Return the [x, y] coordinate for the center point of the cell that contains the specified text.  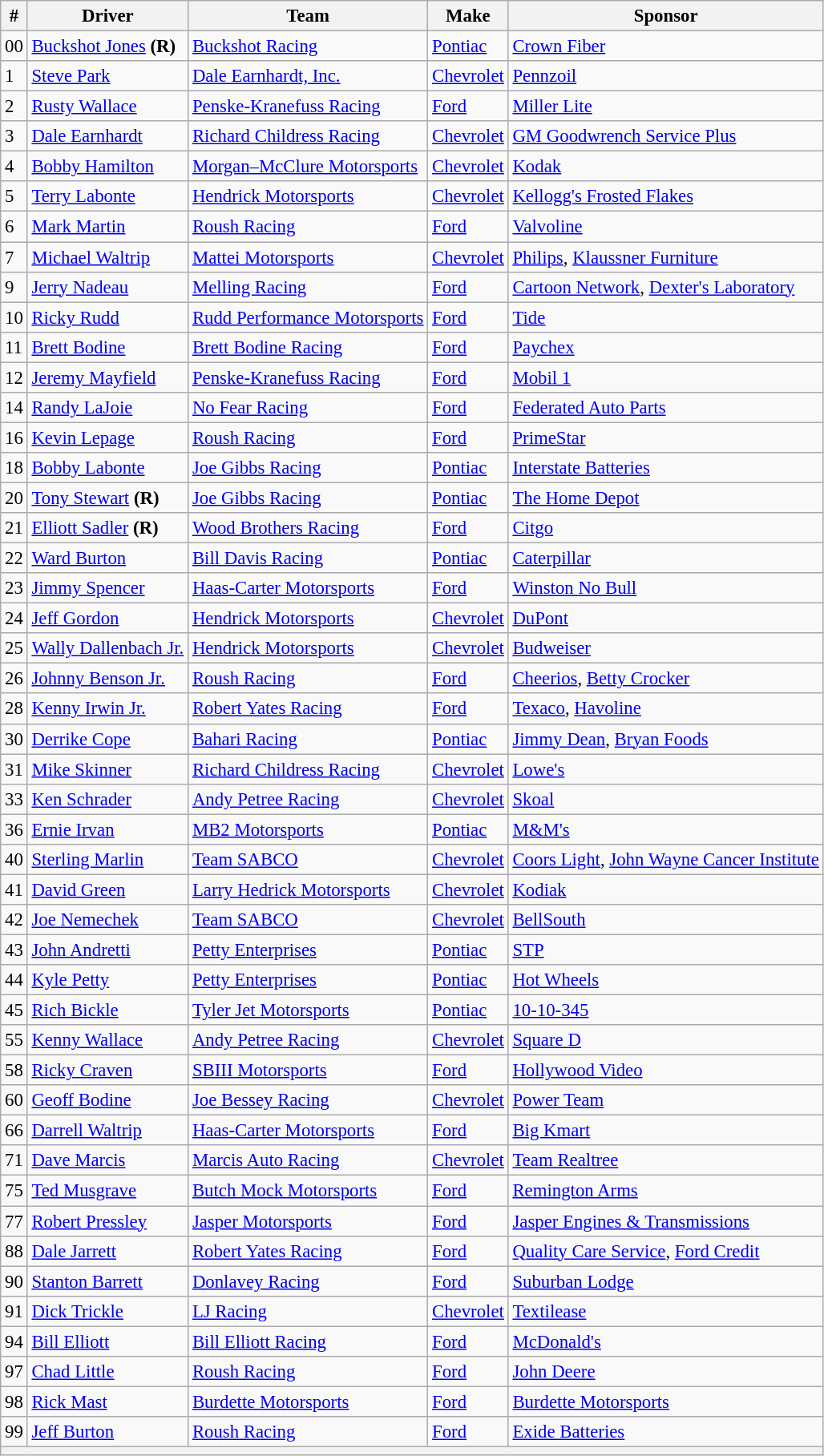
41 [14, 889]
43 [14, 950]
5 [14, 196]
9 [14, 287]
25 [14, 648]
SBIII Motorsports [308, 1071]
23 [14, 588]
Kodiak [665, 889]
Kenny Irwin Jr. [107, 709]
Brett Bodine Racing [308, 347]
6 [14, 227]
Dave Marcis [107, 1161]
Interstate Batteries [665, 468]
Coors Light, John Wayne Cancer Institute [665, 860]
Derrike Cope [107, 739]
16 [14, 438]
3 [14, 136]
Driver [107, 16]
Dick Trickle [107, 1311]
45 [14, 1010]
Rusty Wallace [107, 107]
21 [14, 528]
77 [14, 1221]
Big Kmart [665, 1131]
Randy LaJoie [107, 408]
91 [14, 1311]
28 [14, 709]
Ken Schrader [107, 799]
Brett Bodine [107, 347]
Joe Nemechek [107, 920]
Butch Mock Motorsports [308, 1191]
M&M's [665, 829]
Mobil 1 [665, 377]
Michael Waltrip [107, 257]
Cheerios, Betty Crocker [665, 679]
Team [308, 16]
Bobby Hamilton [107, 167]
22 [14, 559]
Hot Wheels [665, 980]
Larry Hedrick Motorsports [308, 889]
Bobby Labonte [107, 468]
Mattei Motorsports [308, 257]
Textilease [665, 1311]
75 [14, 1191]
66 [14, 1131]
Ricky Craven [107, 1071]
PrimeStar [665, 438]
Geoff Bodine [107, 1100]
Jeff Gordon [107, 619]
Elliott Sadler (R) [107, 528]
Darrell Waltrip [107, 1131]
36 [14, 829]
Marcis Auto Racing [308, 1161]
Johnny Benson Jr. [107, 679]
00 [14, 46]
Bill Davis Racing [308, 559]
No Fear Racing [308, 408]
Rich Bickle [107, 1010]
Kellogg's Frosted Flakes [665, 196]
10 [14, 317]
Bahari Racing [308, 739]
Suburban Lodge [665, 1281]
Texaco, Havoline [665, 709]
Jeremy Mayfield [107, 377]
STP [665, 950]
Valvoline [665, 227]
99 [14, 1432]
Buckshot Jones (R) [107, 46]
Mark Martin [107, 227]
Quality Care Service, Ford Credit [665, 1251]
60 [14, 1100]
Tony Stewart (R) [107, 498]
2 [14, 107]
12 [14, 377]
1 [14, 76]
90 [14, 1281]
18 [14, 468]
97 [14, 1372]
98 [14, 1402]
Morgan–McClure Motorsports [308, 167]
Mike Skinner [107, 769]
Tyler Jet Motorsports [308, 1010]
Robert Pressley [107, 1221]
Team Realtree [665, 1161]
20 [14, 498]
31 [14, 769]
Kevin Lepage [107, 438]
David Green [107, 889]
Ted Musgrave [107, 1191]
Citgo [665, 528]
26 [14, 679]
Wally Dallenbach Jr. [107, 648]
Jeff Burton [107, 1432]
Ricky Rudd [107, 317]
Caterpillar [665, 559]
Jasper Motorsports [308, 1221]
MB2 Motorsports [308, 829]
Jasper Engines & Transmissions [665, 1221]
Skoal [665, 799]
Sponsor [665, 16]
# [14, 16]
58 [14, 1071]
Buckshot Racing [308, 46]
Dale Jarrett [107, 1251]
Winston No Bull [665, 588]
Crown Fiber [665, 46]
Donlavey Racing [308, 1281]
Wood Brothers Racing [308, 528]
Joe Bessey Racing [308, 1100]
Bill Elliott [107, 1341]
44 [14, 980]
Kyle Petty [107, 980]
Hollywood Video [665, 1071]
94 [14, 1341]
Tide [665, 317]
Exide Batteries [665, 1432]
Power Team [665, 1100]
The Home Depot [665, 498]
Steve Park [107, 76]
Federated Auto Parts [665, 408]
McDonald's [665, 1341]
Philips, Klaussner Furniture [665, 257]
John Andretti [107, 950]
Budweiser [665, 648]
Sterling Marlin [107, 860]
LJ Racing [308, 1311]
Square D [665, 1040]
Remington Arms [665, 1191]
Pennzoil [665, 76]
Chad Little [107, 1372]
Ward Burton [107, 559]
11 [14, 347]
Ernie Irvan [107, 829]
Jerry Nadeau [107, 287]
Stanton Barrett [107, 1281]
Terry Labonte [107, 196]
Lowe's [665, 769]
88 [14, 1251]
Kodak [665, 167]
7 [14, 257]
Cartoon Network, Dexter's Laboratory [665, 287]
Make [468, 16]
John Deere [665, 1372]
30 [14, 739]
BellSouth [665, 920]
71 [14, 1161]
Rudd Performance Motorsports [308, 317]
Miller Lite [665, 107]
GM Goodwrench Service Plus [665, 136]
Kenny Wallace [107, 1040]
55 [14, 1040]
Paychex [665, 347]
Melling Racing [308, 287]
Rick Mast [107, 1402]
24 [14, 619]
4 [14, 167]
14 [14, 408]
Dale Earnhardt [107, 136]
Jimmy Dean, Bryan Foods [665, 739]
33 [14, 799]
42 [14, 920]
Dale Earnhardt, Inc. [308, 76]
Bill Elliott Racing [308, 1341]
DuPont [665, 619]
10-10-345 [665, 1010]
40 [14, 860]
Jimmy Spencer [107, 588]
